For the text-containing cell, return its midpoint in (x, y) coordinate format. 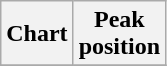
Chart (37, 34)
Peakposition (119, 34)
